Pinpoint the cell where the given text exists, returning its (x, y) midpoint coordinate. 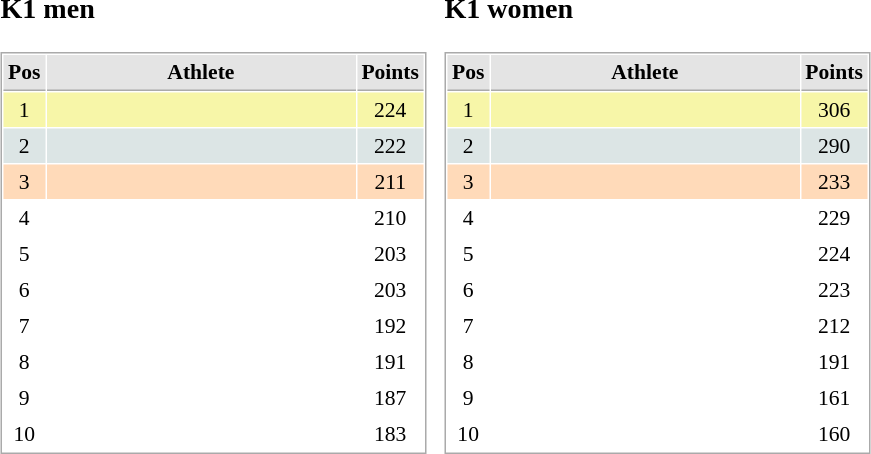
160 (834, 434)
229 (834, 218)
290 (834, 146)
183 (390, 434)
187 (390, 398)
161 (834, 398)
192 (390, 326)
211 (390, 182)
222 (390, 146)
210 (390, 218)
233 (834, 182)
223 (834, 290)
212 (834, 326)
306 (834, 110)
